Pinpoint the cell where the given text exists, returning its [X, Y] midpoint coordinate. 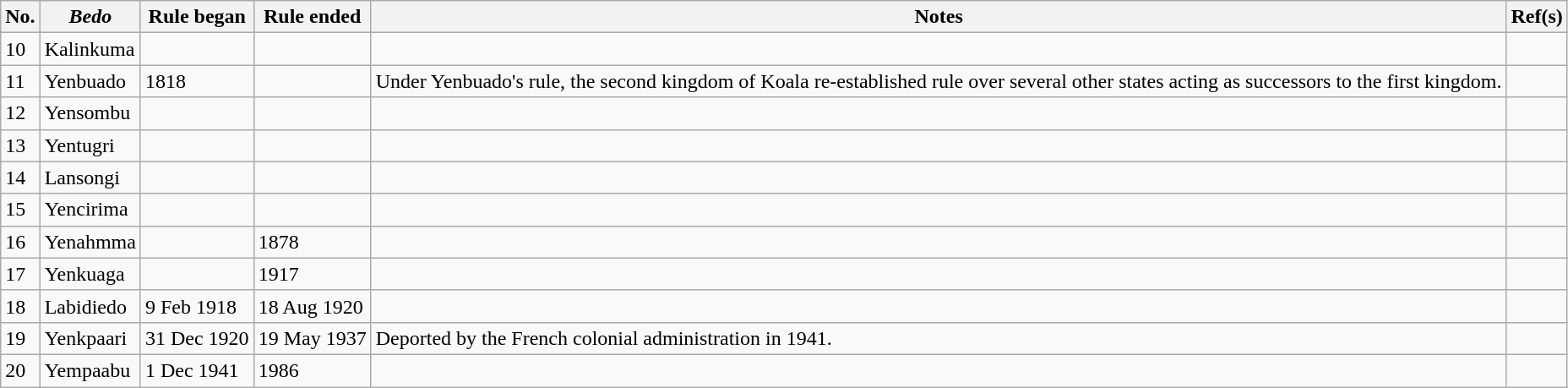
Labidiedo [90, 306]
No. [20, 17]
Yensombu [90, 113]
Under Yenbuado's rule, the second kingdom of Koala re-established rule over several other states acting as successors to the first kingdom. [939, 81]
Yempaabu [90, 370]
Yenkpaari [90, 338]
12 [20, 113]
1 Dec 1941 [197, 370]
Ref(s) [1537, 17]
Kalinkuma [90, 49]
31 Dec 1920 [197, 338]
Bedo [90, 17]
Notes [939, 17]
19 [20, 338]
Lansongi [90, 178]
11 [20, 81]
Yenkuaga [90, 274]
18 Aug 1920 [313, 306]
15 [20, 210]
1917 [313, 274]
9 Feb 1918 [197, 306]
13 [20, 145]
Deported by the French colonial administration in 1941. [939, 338]
1878 [313, 242]
10 [20, 49]
1986 [313, 370]
19 May 1937 [313, 338]
Yenbuado [90, 81]
Rule ended [313, 17]
1818 [197, 81]
14 [20, 178]
18 [20, 306]
17 [20, 274]
Yencirima [90, 210]
Yenahmma [90, 242]
Rule began [197, 17]
16 [20, 242]
20 [20, 370]
Yentugri [90, 145]
